Scan for the cell matching the given text and deliver its (X, Y) coordinate at center. 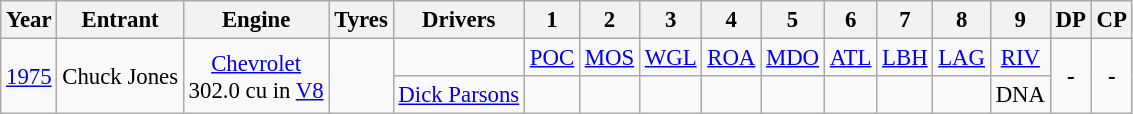
WGL (670, 58)
3 (670, 20)
1975 (29, 76)
9 (1020, 20)
Tyres (361, 20)
RIV (1020, 58)
LAG (962, 58)
ROA (732, 58)
CP (1112, 20)
POC (552, 58)
Drivers (458, 20)
6 (850, 20)
8 (962, 20)
DNA (1020, 95)
MOS (609, 58)
5 (793, 20)
4 (732, 20)
1 (552, 20)
Year (29, 20)
Entrant (120, 20)
Chuck Jones (120, 76)
7 (905, 20)
LBH (905, 58)
Engine (256, 20)
Dick Parsons (458, 95)
ATL (850, 58)
Chevrolet 302.0 cu in V8 (256, 76)
DP (1070, 20)
MDO (793, 58)
2 (609, 20)
